Locate the cell with the specified text and output its (X, Y) center coordinate. 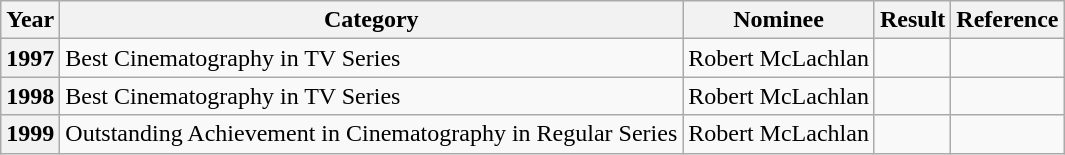
Nominee (779, 20)
Outstanding Achievement in Cinematography in Regular Series (372, 134)
Result (912, 20)
1998 (30, 96)
Category (372, 20)
Reference (1008, 20)
1997 (30, 58)
1999 (30, 134)
Year (30, 20)
